Scan for the cell matching the given text and deliver its [X, Y] coordinate at center. 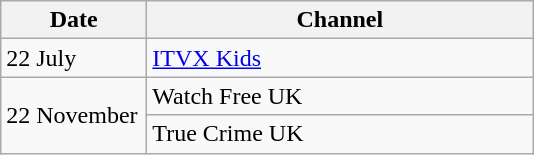
22 November [74, 115]
Channel [340, 20]
Date [74, 20]
ITVX Kids [340, 58]
True Crime UK [340, 134]
Watch Free UK [340, 96]
22 July [74, 58]
